Locate the cell with the specified text and output its [x, y] center coordinate. 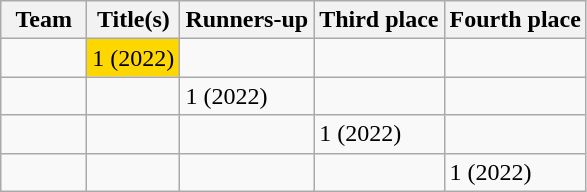
Runners-up [247, 20]
Title(s) [134, 20]
Third place [379, 20]
Team [44, 20]
Fourth place [515, 20]
